Pinpoint the cell where the given text exists, returning its [X, Y] midpoint coordinate. 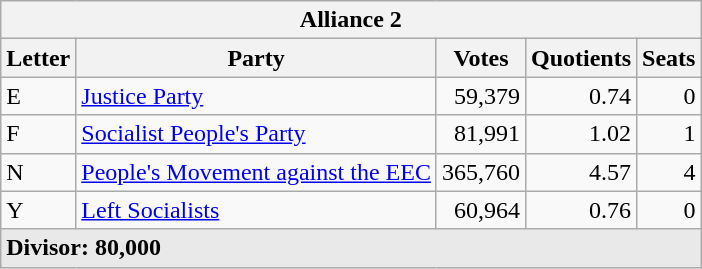
81,991 [480, 134]
Y [38, 210]
Justice Party [256, 96]
4 [669, 172]
Quotients [580, 58]
Alliance 2 [351, 20]
People's Movement against the EEC [256, 172]
0.76 [580, 210]
F [38, 134]
4.57 [580, 172]
1 [669, 134]
60,964 [480, 210]
Letter [38, 58]
Left Socialists [256, 210]
Divisor: 80,000 [351, 248]
Socialist People's Party [256, 134]
59,379 [480, 96]
Party [256, 58]
E [38, 96]
0.74 [580, 96]
N [38, 172]
Votes [480, 58]
1.02 [580, 134]
Seats [669, 58]
365,760 [480, 172]
